Return the (x, y) coordinate for the center point of the cell that contains the specified text.  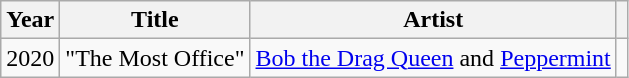
Year (30, 20)
2020 (30, 58)
Bob the Drag Queen and Peppermint (433, 58)
"The Most Office" (155, 58)
Artist (433, 20)
Title (155, 20)
